For the text-containing cell, return its midpoint in [X, Y] coordinate format. 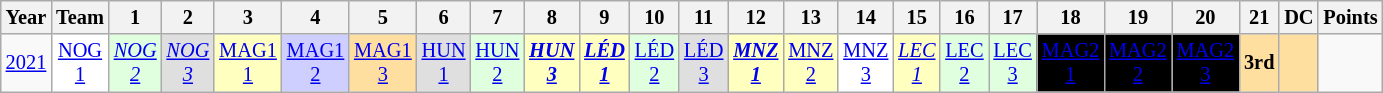
MAG13 [382, 63]
LÉD2 [654, 63]
MNZ2 [810, 63]
12 [756, 17]
Points [1350, 17]
LEC2 [964, 63]
3 [248, 17]
HUN2 [497, 63]
2 [188, 17]
1 [136, 17]
LEC1 [916, 63]
20 [1206, 17]
3rd [1259, 63]
15 [916, 17]
Team [80, 17]
11 [704, 17]
LÉD3 [704, 63]
9 [604, 17]
13 [810, 17]
MAG21 [1070, 63]
HUN1 [444, 63]
NOG2 [136, 63]
16 [964, 17]
DC [1298, 17]
MNZ3 [866, 63]
7 [497, 17]
5 [382, 17]
MAG23 [1206, 63]
2021 [26, 63]
14 [866, 17]
MAG11 [248, 63]
MAG12 [316, 63]
19 [1138, 17]
10 [654, 17]
LEC3 [1013, 63]
MNZ1 [756, 63]
18 [1070, 17]
MAG22 [1138, 63]
17 [1013, 17]
NOG3 [188, 63]
Year [26, 17]
6 [444, 17]
8 [552, 17]
LÉD1 [604, 63]
HUN3 [552, 63]
21 [1259, 17]
4 [316, 17]
NOG1 [80, 63]
